From the cell containing the given text, extract its center point as [x, y] coordinate. 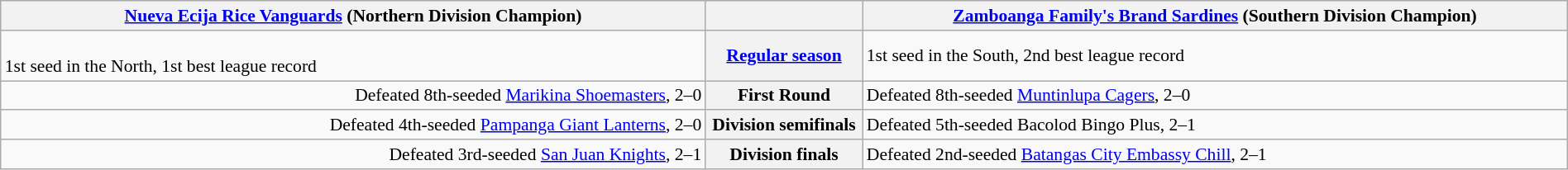
Defeated 3rd-seeded San Juan Knights, 2–1 [354, 154]
1st seed in the South, 2nd best league record [1216, 56]
Defeated 8th-seeded Marikina Shoemasters, 2–0 [354, 96]
Regular season [784, 56]
First Round [784, 96]
Defeated 8th-seeded Muntinlupa Cagers, 2–0 [1216, 96]
Zamboanga Family's Brand Sardines (Southern Division Champion) [1216, 16]
Defeated 5th-seeded Bacolod Bingo Plus, 2–1 [1216, 125]
Division finals [784, 154]
1st seed in the North, 1st best league record [354, 56]
Defeated 4th-seeded Pampanga Giant Lanterns, 2–0 [354, 125]
Division semifinals [784, 125]
Nueva Ecija Rice Vanguards (Northern Division Champion) [354, 16]
Defeated 2nd-seeded Batangas City Embassy Chill, 2–1 [1216, 154]
